Capture the cell that displays the provided text and extract its (x, y) central coordinate. 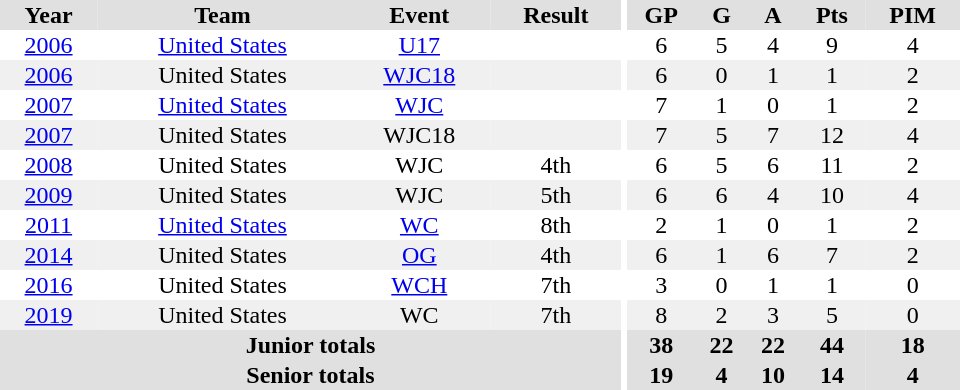
2008 (48, 165)
2019 (48, 315)
14 (832, 375)
Junior totals (310, 345)
Senior totals (310, 375)
G (722, 15)
PIM (912, 15)
Result (556, 15)
11 (832, 165)
A (772, 15)
Pts (832, 15)
2016 (48, 285)
2014 (48, 255)
19 (662, 375)
8th (556, 225)
GP (662, 15)
OG (420, 255)
Event (420, 15)
Team (222, 15)
Year (48, 15)
38 (662, 345)
44 (832, 345)
WCH (420, 285)
2009 (48, 195)
5th (556, 195)
8 (662, 315)
U17 (420, 45)
9 (832, 45)
18 (912, 345)
2011 (48, 225)
12 (832, 135)
